For the text-containing cell, return its midpoint in [X, Y] coordinate format. 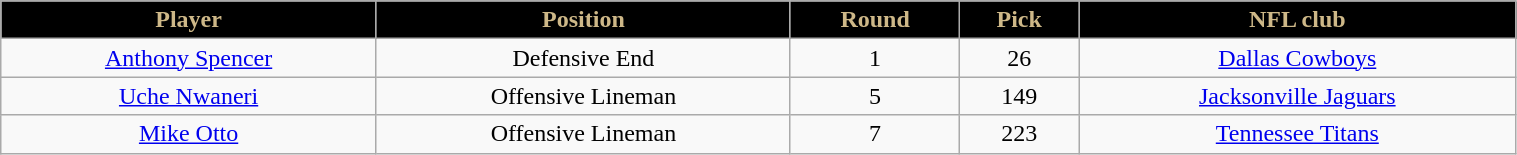
Dallas Cowboys [1298, 58]
223 [1020, 134]
Pick [1020, 20]
Uche Nwaneri [189, 96]
Tennessee Titans [1298, 134]
Player [189, 20]
149 [1020, 96]
Round [874, 20]
Mike Otto [189, 134]
Position [583, 20]
NFL club [1298, 20]
Jacksonville Jaguars [1298, 96]
1 [874, 58]
26 [1020, 58]
5 [874, 96]
7 [874, 134]
Defensive End [583, 58]
Anthony Spencer [189, 58]
